Scan for the cell matching the given text and deliver its (x, y) coordinate at center. 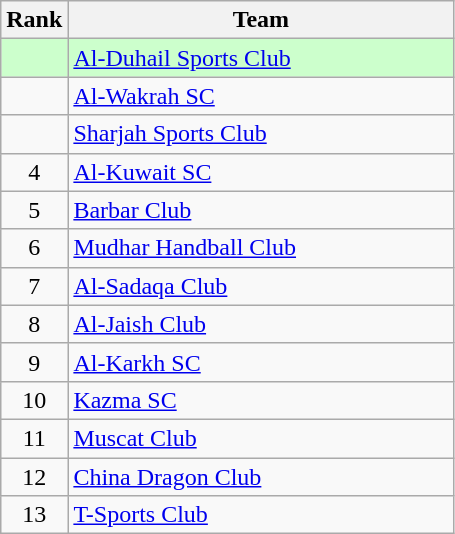
8 (34, 324)
10 (34, 400)
Barbar Club (261, 210)
Al-Wakrah SC (261, 96)
Al-Sadaqa Club (261, 286)
5 (34, 210)
Al-Karkh SC (261, 362)
11 (34, 438)
Mudhar Handball Club (261, 248)
4 (34, 172)
9 (34, 362)
China Dragon Club (261, 477)
Al-Kuwait SC (261, 172)
6 (34, 248)
Al-Duhail Sports Club (261, 58)
7 (34, 286)
Muscat Club (261, 438)
Team (261, 20)
Sharjah Sports Club (261, 134)
13 (34, 515)
T-Sports Club (261, 515)
Rank (34, 20)
Kazma SC (261, 400)
12 (34, 477)
Al-Jaish Club (261, 324)
